Return (x, y) of the center of cell containing provided text 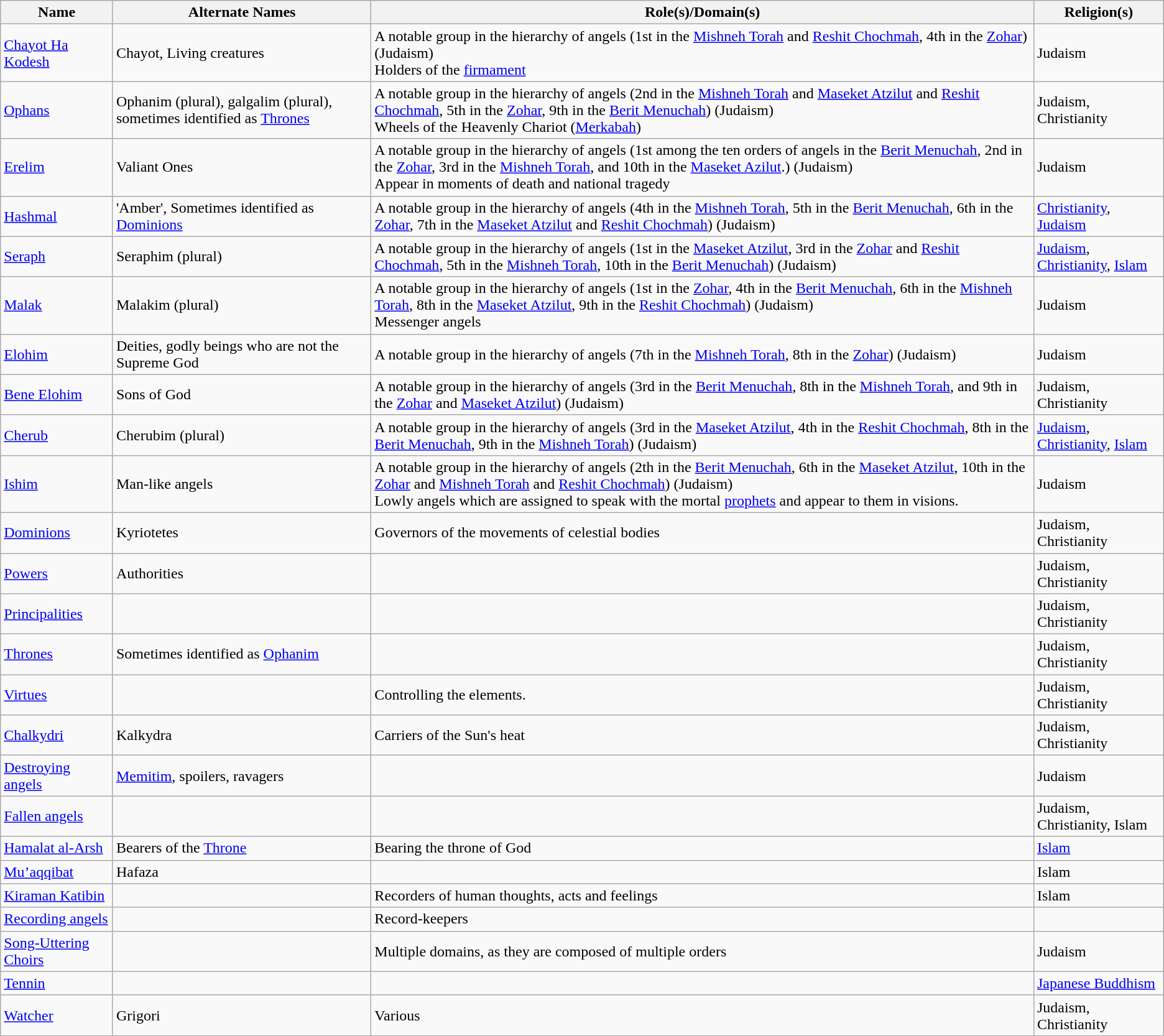
Alternate Names (241, 12)
Name (57, 12)
A notable group in the hierarchy of angels (3rd in the Berit Menuchah, 8th in the Mishneh Torah, and 9th in the Zohar and Maseket Atzilut) (Judaism) (703, 394)
Watcher (57, 1015)
Sons of God (241, 394)
Ishim (57, 484)
Cherubim (plural) (241, 435)
Hamalat al-Arsh (57, 848)
Hashmal (57, 216)
Principalities (57, 614)
Mu’aqqibat (57, 872)
Various (703, 1015)
Recording angels (57, 919)
Recorders of human thoughts, acts and feelings (703, 895)
Authorities (241, 573)
'Amber', Sometimes identified as Dominions (241, 216)
Valiant Ones (241, 167)
Elohim (57, 354)
Religion(s) (1098, 12)
Ophans (57, 110)
Christianity, Judaism (1098, 216)
Sometimes identified as Ophanim (241, 654)
Chayot, Living creatures (241, 53)
Deities, godly beings who are not the Supreme God (241, 354)
Chayot Ha Kodesh (57, 53)
Dominions (57, 532)
Destroying angels (57, 776)
Memitim, spoilers, ravagers (241, 776)
Kyriotetes (241, 532)
Carriers of the Sun's heat (703, 735)
Multiple domains, as they are composed of multiple orders (703, 951)
Role(s)/Domain(s) (703, 12)
Erelim (57, 167)
Song-Uttering Choirs (57, 951)
Malak (57, 305)
Kalkydra (241, 735)
Seraphim (plural) (241, 256)
Man-like angels (241, 484)
A notable group in the hierarchy of angels (1st in the Mishneh Torah and Reshit Chochmah, 4th in the Zohar) (Judaism)Holders of the firmament (703, 53)
Seraph (57, 256)
Powers (57, 573)
Malakim (plural) (241, 305)
Record-keepers (703, 919)
Governors of the movements of celestial bodies (703, 532)
A notable group in the hierarchy of angels (7th in the Mishneh Torah, 8th in the Zohar) (Judaism) (703, 354)
Kiraman Katibin (57, 895)
Bearers of the Throne (241, 848)
Bene Elohim (57, 394)
Japanese Buddhism (1098, 983)
Cherub (57, 435)
Grigori (241, 1015)
Virtues (57, 695)
Chalkydri (57, 735)
Ophanim (plural), galgalim (plural), sometimes identified as Thrones (241, 110)
Controlling the elements. (703, 695)
Bearing the throne of God (703, 848)
Hafaza (241, 872)
Thrones (57, 654)
Tennin (57, 983)
Fallen angels (57, 816)
